Extract the [x, y] coordinate from the center of the cell holding the provided text.  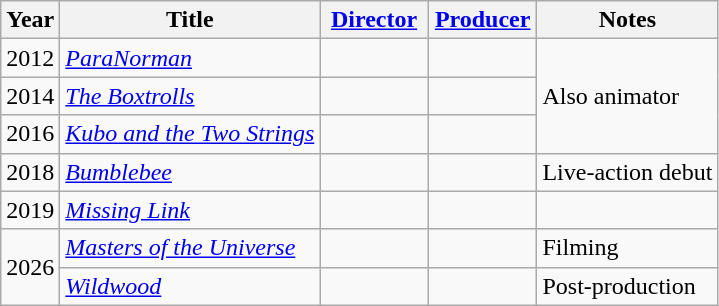
Post-production [628, 286]
Bumblebee [190, 172]
Filming [628, 248]
Notes [628, 20]
2016 [30, 134]
2019 [30, 210]
2018 [30, 172]
Also animator [628, 96]
Kubo and the Two Strings [190, 134]
Title [190, 20]
Director [374, 20]
2014 [30, 96]
Producer [482, 20]
Masters of the Universe [190, 248]
2012 [30, 58]
Year [30, 20]
The Boxtrolls [190, 96]
Live-action debut [628, 172]
Missing Link [190, 210]
Wildwood [190, 286]
ParaNorman [190, 58]
2026 [30, 267]
